Locate the cell with the specified text and output its (x, y) center coordinate. 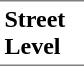
Street Level (42, 33)
